Locate the cell with the specified text and output its (x, y) center coordinate. 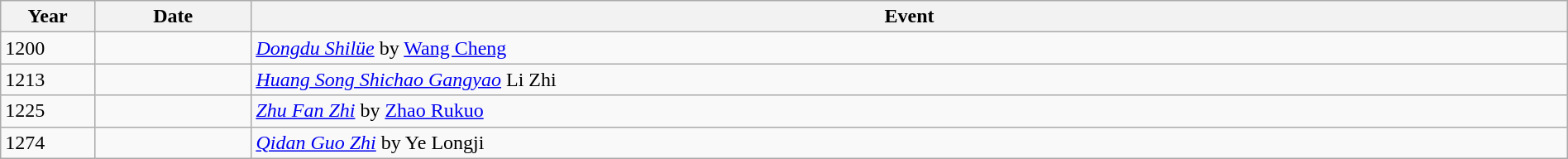
Year (48, 17)
Qidan Guo Zhi by Ye Longji (910, 142)
1200 (48, 48)
1225 (48, 111)
1213 (48, 79)
1274 (48, 142)
Event (910, 17)
Zhu Fan Zhi by Zhao Rukuo (910, 111)
Huang Song Shichao Gangyao Li Zhi (910, 79)
Date (172, 17)
Dongdu Shilüe by Wang Cheng (910, 48)
